Scan for the cell matching the given text and deliver its (X, Y) coordinate at center. 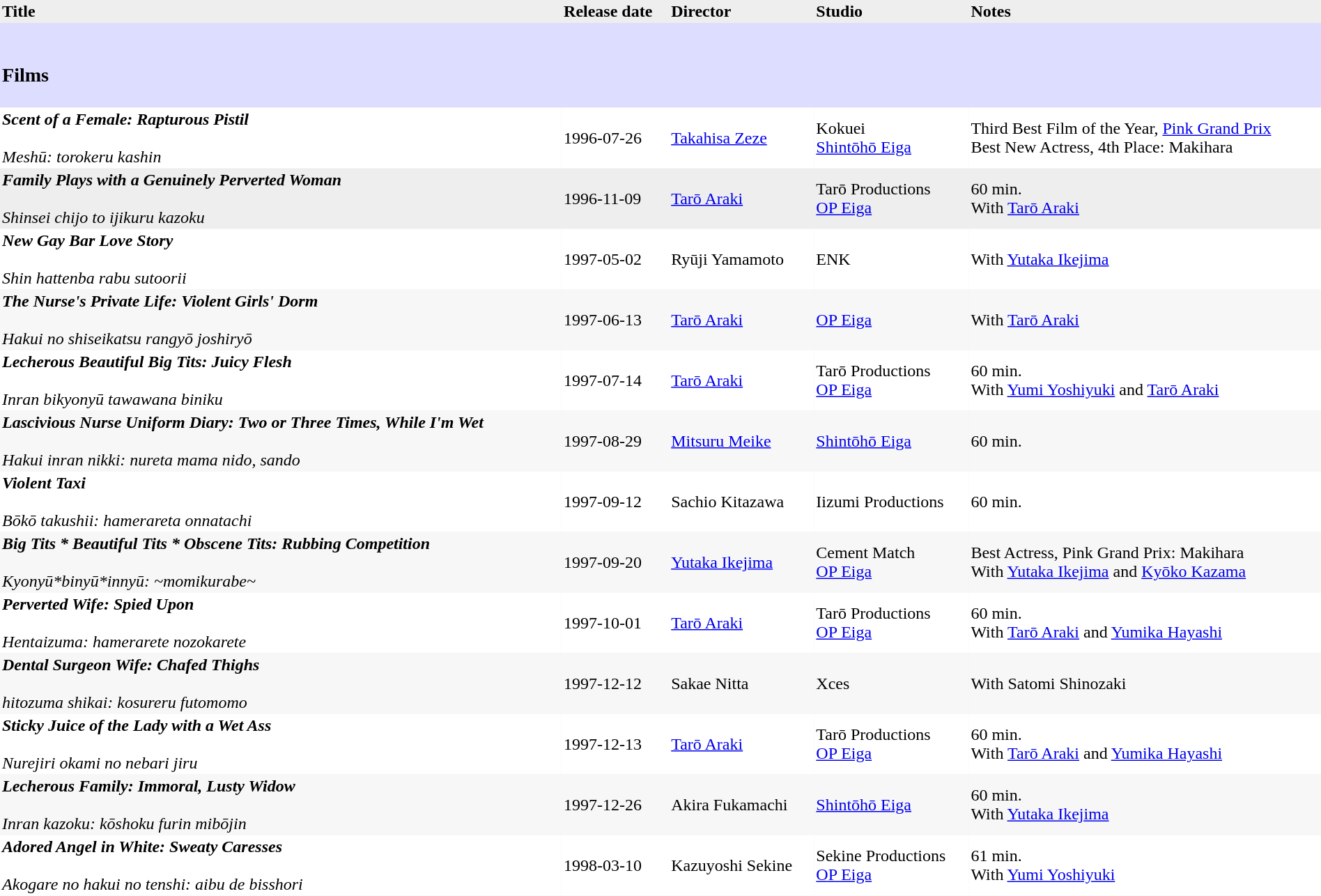
With Tarō Araki (1145, 320)
Director (741, 11)
OP Eiga (891, 320)
Lecherous Family: Immoral, Lusty WidowInran kazoku: kōshoku furin mibōjin (281, 805)
Sachio Kitazawa (741, 502)
1997-09-20 (615, 563)
Kazuyoshi Sekine (741, 865)
1997-07-14 (615, 380)
The Nurse's Private Life: Violent Girls' DormHakui no shiseikatsu rangyō joshiryō (281, 320)
Title (281, 11)
KokueiShintōhō Eiga (891, 138)
Big Tits * Beautiful Tits * Obscene Tits: Rubbing CompetitionKyonyū*binyū*innyū: ~momikurabe~ (281, 563)
1997-09-12 (615, 502)
ENK (891, 259)
Notes (1145, 11)
Best Actress, Pink Grand Prix: MakiharaWith Yutaka Ikejima and Kyōko Kazama (1145, 563)
1997-10-01 (615, 623)
Films (660, 65)
1997-05-02 (615, 259)
With Yutaka Ikejima (1145, 259)
60 min.With Yumi Yoshiyuki and Tarō Araki (1145, 380)
Scent of a Female: Rapturous PistilMeshū: torokeru kashin (281, 138)
1997-12-12 (615, 684)
Iizumi Productions (891, 502)
1997-12-26 (615, 805)
Family Plays with a Genuinely Perverted WomanShinsei chijo to ijikuru kazoku (281, 199)
Perverted Wife: Spied UponHentaizuma: hamerarete nozokarete (281, 623)
1996-07-26 (615, 138)
1997-06-13 (615, 320)
New Gay Bar Love StoryShin hattenba rabu sutoorii (281, 259)
60 min.With Yutaka Ikejima (1145, 805)
Mitsuru Meike (741, 442)
Lecherous Beautiful Big Tits: Juicy FleshInran bikyonyū tawawana biniku (281, 380)
Yutaka Ikejima (741, 563)
Violent TaxiBōkō takushii: hamerareta onnatachi (281, 502)
1997-08-29 (615, 442)
Sekine ProductionsOP Eiga (891, 865)
60 min.With Tarō Araki (1145, 199)
Ryūji Yamamoto (741, 259)
1996-11-09 (615, 199)
Takahisa Zeze (741, 138)
61 min.With Yumi Yoshiyuki (1145, 865)
Adored Angel in White: Sweaty CaressesAkogare no hakui no tenshi: aibu de bisshori (281, 865)
Sakae Nitta (741, 684)
Cement MatchOP Eiga (891, 563)
Lascivious Nurse Uniform Diary: Two or Three Times, While I'm WetHakui inran nikki: nureta mama nido, sando (281, 442)
Akira Fukamachi (741, 805)
Third Best Film of the Year, Pink Grand PrixBest New Actress, 4th Place: Makihara (1145, 138)
Xces (891, 684)
Dental Surgeon Wife: Chafed Thighshitozuma shikai: kosureru futomomo (281, 684)
Release date (615, 11)
Studio (891, 11)
1997-12-13 (615, 744)
Sticky Juice of the Lady with a Wet AssNurejiri okami no nebari jiru (281, 744)
With Satomi Shinozaki (1145, 684)
1998-03-10 (615, 865)
